Identify which cell holds the provided text, then report its [X, Y] central coordinate. 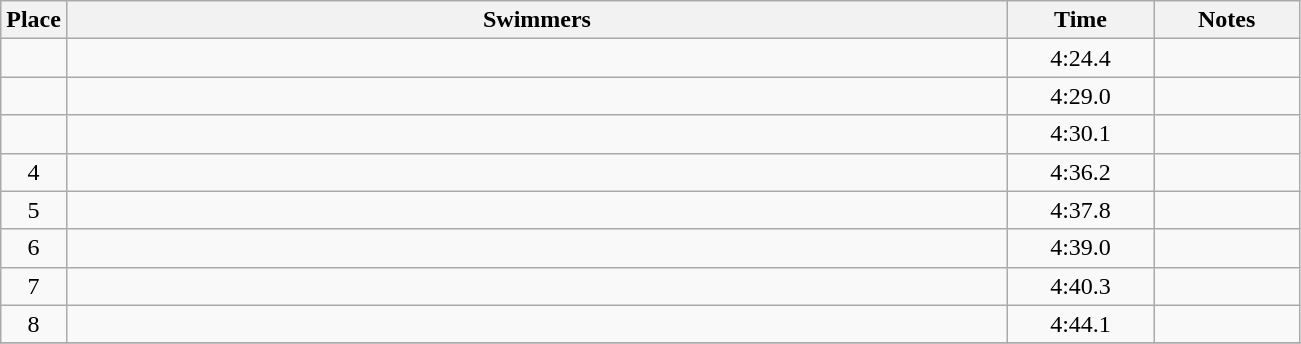
Place [34, 20]
Swimmers [536, 20]
Time [1081, 20]
4:36.2 [1081, 172]
4:24.4 [1081, 58]
6 [34, 248]
4:30.1 [1081, 134]
4:44.1 [1081, 324]
5 [34, 210]
4:39.0 [1081, 248]
Notes [1227, 20]
4:29.0 [1081, 96]
7 [34, 286]
8 [34, 324]
4 [34, 172]
4:37.8 [1081, 210]
4:40.3 [1081, 286]
